Scan for the cell matching the given text and deliver its (x, y) coordinate at center. 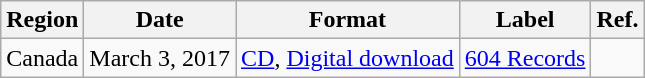
604 Records (525, 58)
Region (42, 20)
Label (525, 20)
Canada (42, 58)
Ref. (618, 20)
CD, Digital download (348, 58)
Date (160, 20)
Format (348, 20)
March 3, 2017 (160, 58)
